Provide the [x, y] coordinate of the cell's center where the given text is located.  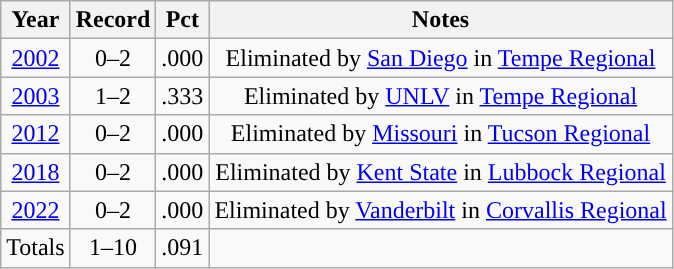
2002 [36, 58]
.091 [182, 248]
Notes [440, 20]
2012 [36, 134]
2003 [36, 96]
Eliminated by Kent State in Lubbock Regional [440, 172]
Year [36, 20]
Eliminated by Missouri in Tucson Regional [440, 134]
Totals [36, 248]
1–2 [113, 96]
Eliminated by Vanderbilt in Corvallis Regional [440, 210]
Pct [182, 20]
Eliminated by San Diego in Tempe Regional [440, 58]
1–10 [113, 248]
.333 [182, 96]
2018 [36, 172]
Record [113, 20]
2022 [36, 210]
Eliminated by UNLV in Tempe Regional [440, 96]
